For the text-containing cell, return its midpoint in (X, Y) coordinate format. 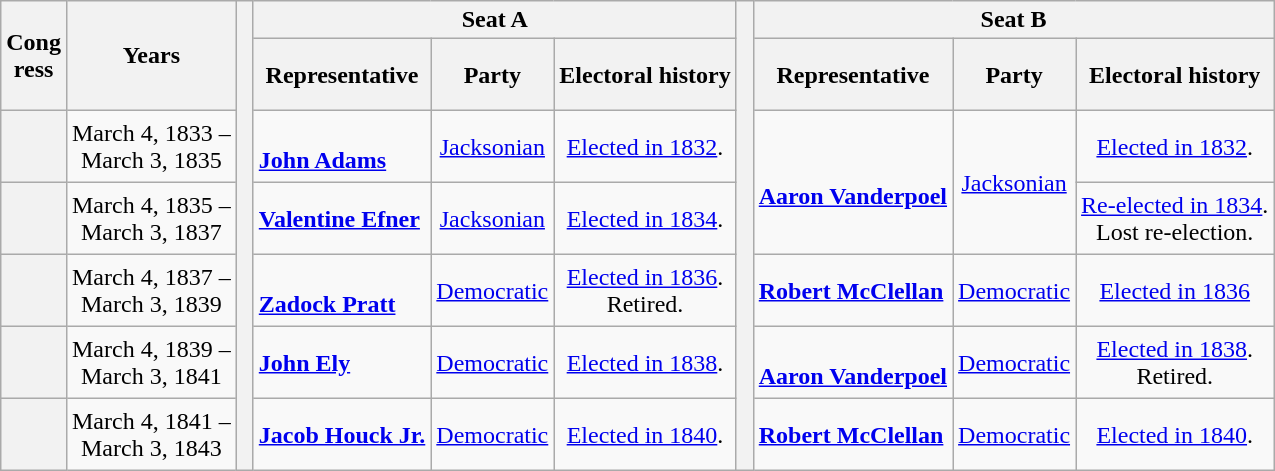
Zadock Pratt (342, 291)
March 4, 1841 –March 3, 1843 (151, 435)
Elected in 1836 (1175, 291)
March 4, 1837 –March 3, 1839 (151, 291)
Re-elected in 1834.Lost re-election. (1175, 219)
Elected in 1838.Retired. (1175, 363)
Jacob Houck Jr. (342, 435)
Elected in 1834. (645, 219)
Elected in 1838. (645, 363)
Elected in 1836.Retired. (645, 291)
Valentine Efner (342, 219)
March 4, 1839 –March 3, 1841 (151, 363)
Years (151, 56)
March 4, 1835 –March 3, 1837 (151, 219)
Seat A (494, 20)
Seat B (1014, 20)
John Ely (342, 363)
John Adams (342, 147)
March 4, 1833 –March 3, 1835 (151, 147)
Congress (34, 56)
